Detect which cell encompasses the target text, then output its (X, Y) center coordinate. 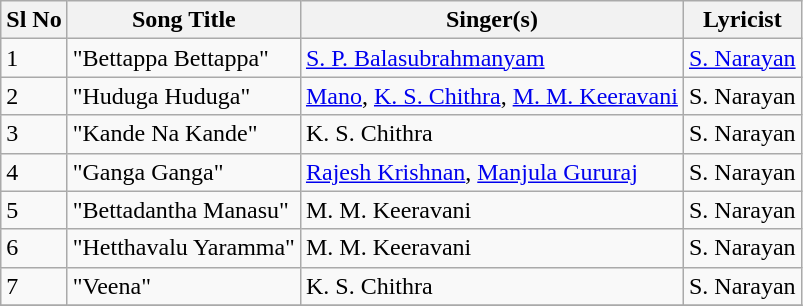
"Hetthavalu Yaramma" (184, 248)
Singer(s) (492, 20)
Song Title (184, 20)
4 (34, 172)
Mano, K. S. Chithra, M. M. Keeravani (492, 96)
Sl No (34, 20)
1 (34, 58)
"Kande Na Kande" (184, 134)
Lyricist (742, 20)
6 (34, 248)
"Veena" (184, 286)
"Bettadantha Manasu" (184, 210)
5 (34, 210)
"Bettappa Bettappa" (184, 58)
"Huduga Huduga" (184, 96)
2 (34, 96)
S. P. Balasubrahmanyam (492, 58)
Rajesh Krishnan, Manjula Gururaj (492, 172)
3 (34, 134)
"Ganga Ganga" (184, 172)
7 (34, 286)
